Search for the cell housing the specified text and yield its [X, Y] center coordinate. 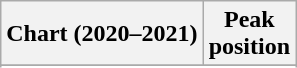
Chart (2020–2021) [102, 34]
Peakposition [249, 34]
